Capture the cell that displays the provided text and extract its [X, Y] central coordinate. 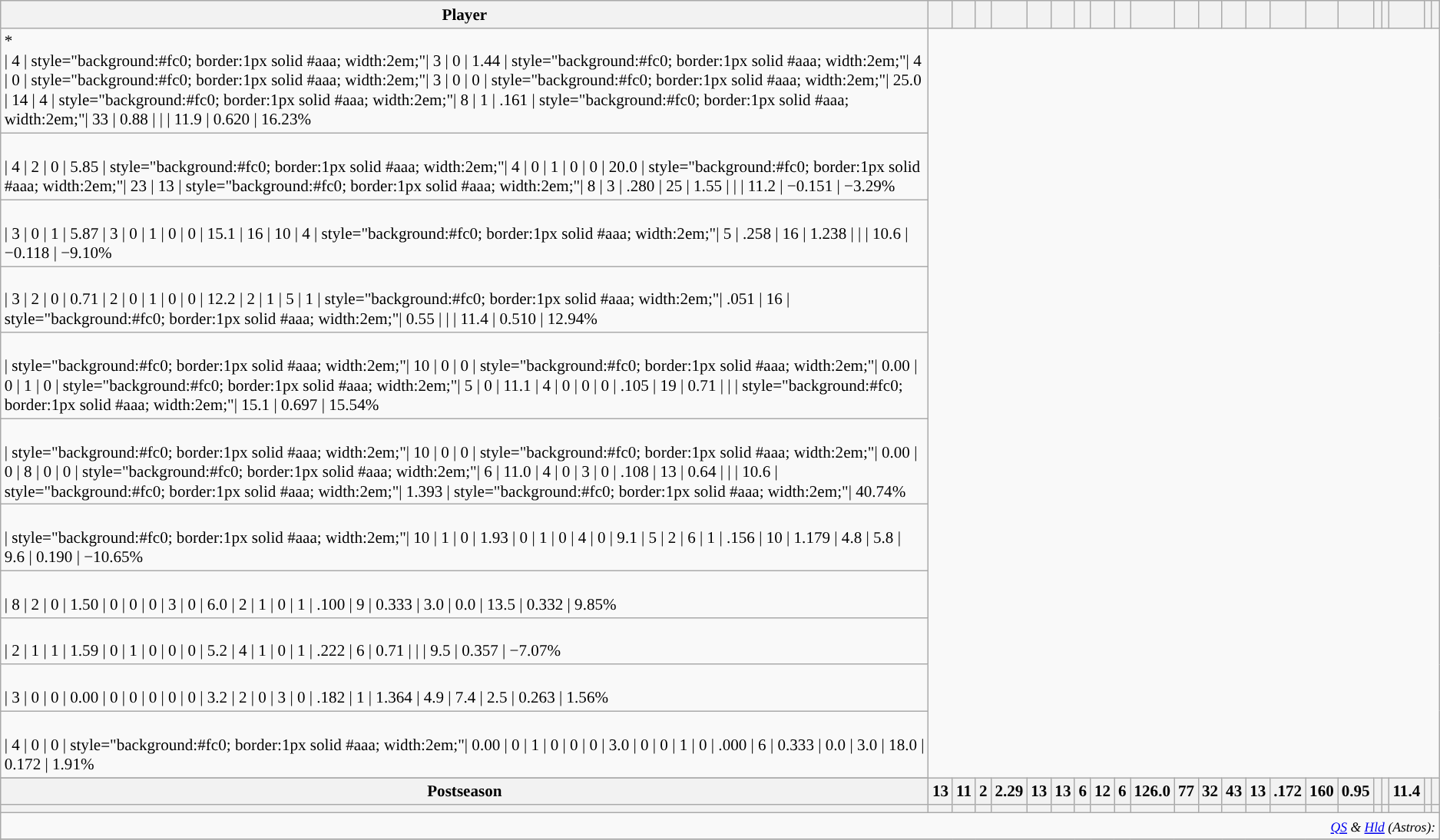
.172 [1287, 791]
| 2 | 1 | 1 | 1.59 | 0 | 1 | 0 | 0 | 0 | 5.2 | 4 | 1 | 0 | 1 | .222 | 6 | 0.71 | | | 9.5 | 0.357 | −7.07% [465, 640]
11.4 [1407, 791]
12 [1103, 791]
2.29 [1009, 791]
Player [465, 14]
| 3 | 0 | 0 | 0.00 | 0 | 0 | 0 | 0 | 0 | 3.2 | 2 | 0 | 3 | 0 | .182 | 1 | 1.364 | 4.9 | 7.4 | 2.5 | 0.263 | 1.56% [465, 688]
32 [1210, 791]
| 8 | 2 | 0 | 1.50 | 0 | 0 | 0 | 3 | 0 | 6.0 | 2 | 1 | 0 | 1 | .100 | 9 | 0.333 | 3.0 | 0.0 | 13.5 | 0.332 | 9.85% [465, 594]
Postseason [465, 791]
11 [964, 791]
160 [1322, 791]
126.0 [1152, 791]
2 [983, 791]
0.95 [1356, 791]
QS & Hld (Astros): [720, 826]
43 [1233, 791]
77 [1186, 791]
